Search for the cell housing the specified text and yield its (X, Y) center coordinate. 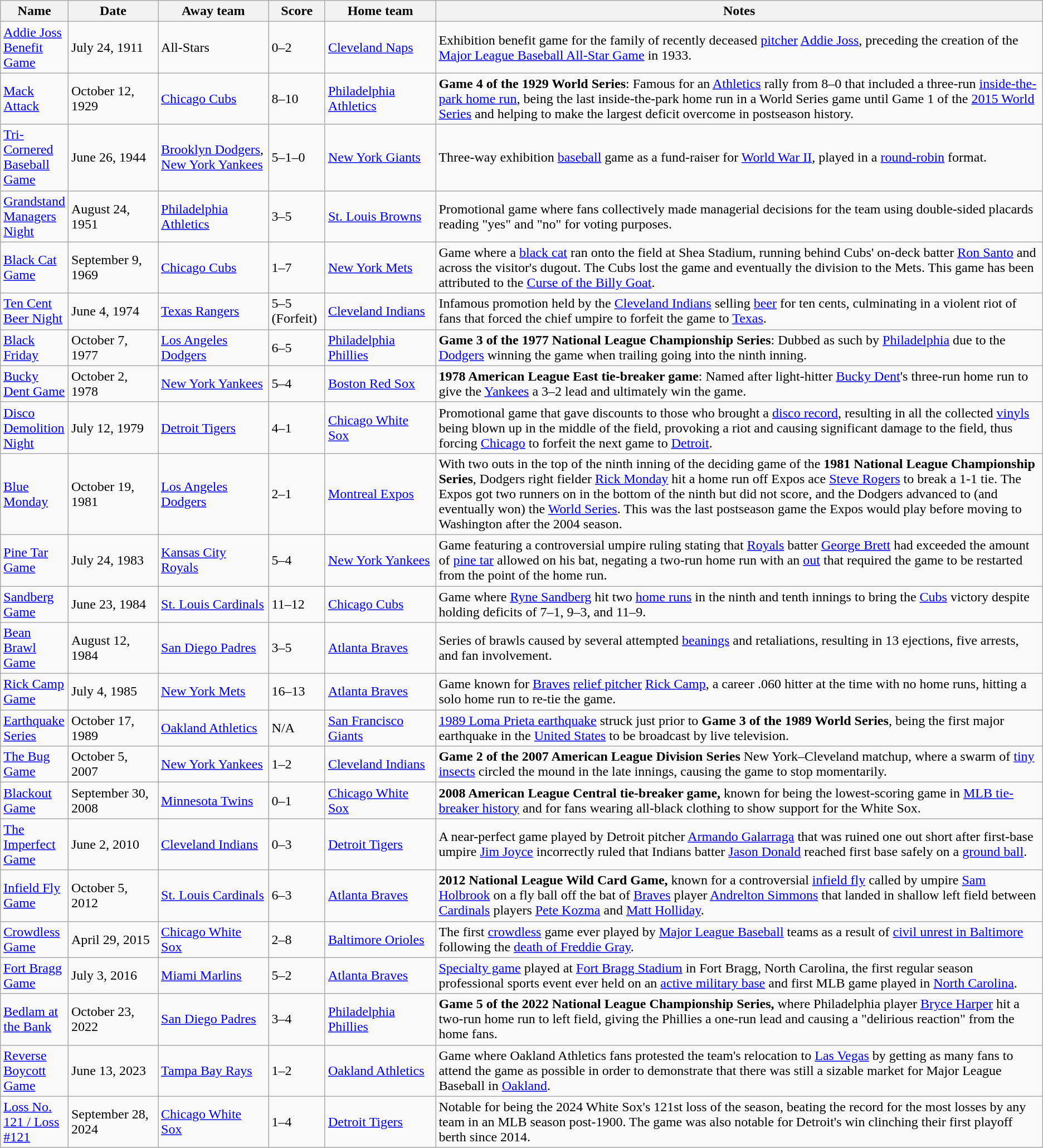
Miami Marlins (214, 975)
Montreal Expos (380, 494)
October 2, 1978 (113, 383)
July 24, 1983 (113, 560)
October 23, 2022 (113, 1019)
Pine Tar Game (35, 560)
Brooklyn Dodgers, New York Yankees (214, 157)
4–1 (296, 427)
6–3 (296, 896)
Kansas City Royals (214, 560)
San Francisco Giants (380, 728)
3–4 (296, 1019)
Crowdless Game (35, 940)
All-Stars (214, 47)
Name (35, 11)
Minnesota Twins (214, 800)
September 30, 2008 (113, 800)
Rick Camp Game (35, 692)
The Imperfect Game (35, 844)
Bean Brawl Game (35, 648)
Tampa Bay Rays (214, 1071)
October 19, 1981 (113, 494)
Grandstand Managers Night (35, 216)
July 4, 1985 (113, 692)
2–1 (296, 494)
Black Cat Game (35, 267)
Earthquake Series (35, 728)
September 9, 1969 (113, 267)
Infield Fly Game (35, 896)
16–13 (296, 692)
N/A (296, 728)
Blue Monday (35, 494)
Reverse Boycott Game (35, 1071)
Notes (739, 11)
July 3, 2016 (113, 975)
5–1–0 (296, 157)
8–10 (296, 99)
Ten Cent Beer Night (35, 311)
Boston Red Sox (380, 383)
The first crowdless game ever played by Major League Baseball teams as a result of civil unrest in Baltimore following the death of Freddie Gray. (739, 940)
June 2, 2010 (113, 844)
Loss No. 121 / Loss #121 (35, 1122)
St. Louis Browns (380, 216)
Blackout Game (35, 800)
July 24, 1911 (113, 47)
April 29, 2015 (113, 940)
6–5 (296, 348)
11–12 (296, 604)
Date (113, 11)
June 23, 1984 (113, 604)
Tri-Cornered Baseball Game (35, 157)
5–5 (Forfeit) (296, 311)
Fort Bragg Game (35, 975)
Mack Attack (35, 99)
1–4 (296, 1122)
October 5, 2007 (113, 765)
October 12, 1929 (113, 99)
Game where Ryne Sandberg hit two home runs in the ninth and tenth innings to bring the Cubs victory despite holding deficits of 7–1, 9–3, and 11–9. (739, 604)
Addie Joss Benefit Game (35, 47)
August 24, 1951 (113, 216)
Cleveland Naps (380, 47)
2–8 (296, 940)
June 4, 1974 (113, 311)
June 26, 1944 (113, 157)
June 13, 2023 (113, 1071)
0–3 (296, 844)
July 12, 1979 (113, 427)
September 28, 2024 (113, 1122)
Three-way exhibition baseball game as a fund-raiser for World War II, played in a round-robin format. (739, 157)
New York Giants (380, 157)
Sandberg Game (35, 604)
5–2 (296, 975)
October 5, 2012 (113, 896)
1–7 (296, 267)
0–1 (296, 800)
Bucky Dent Game (35, 383)
Home team (380, 11)
Disco Demolition Night (35, 427)
August 12, 1984 (113, 648)
Black Friday (35, 348)
The Bug Game (35, 765)
Baltimore Orioles (380, 940)
Away team (214, 11)
Score (296, 11)
October 7, 1977 (113, 348)
October 17, 1989 (113, 728)
Texas Rangers (214, 311)
Series of brawls caused by several attempted beanings and retaliations, resulting in 13 ejections, five arrests, and fan involvement. (739, 648)
Bedlam at the Bank (35, 1019)
Game known for Braves relief pitcher Rick Camp, a career .060 hitter at the time with no home runs, hitting a solo home run to re-tie the game. (739, 692)
0–2 (296, 47)
